Pinpoint the cell where the given text exists, returning its (x, y) midpoint coordinate. 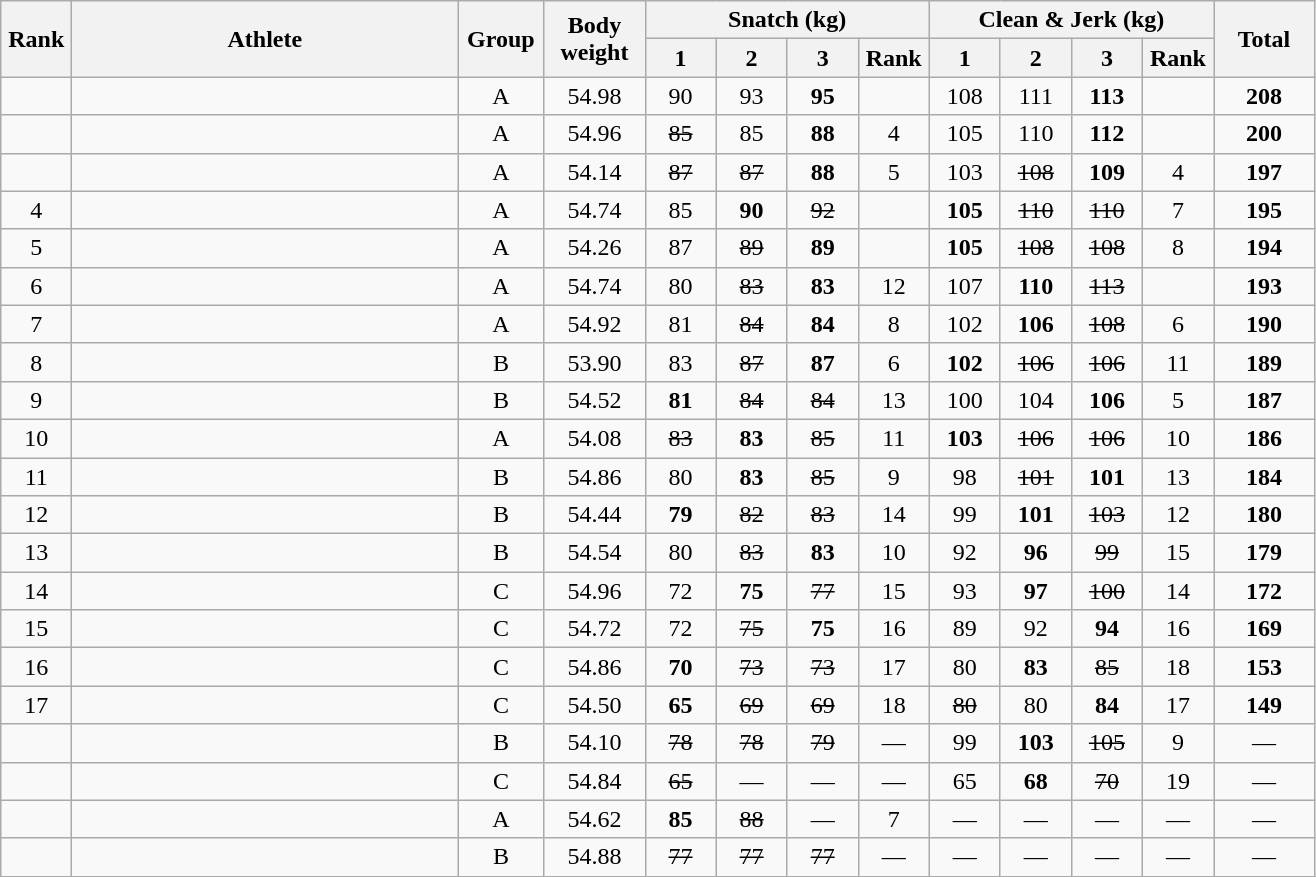
169 (1264, 629)
107 (964, 286)
193 (1264, 286)
94 (1106, 629)
187 (1264, 400)
111 (1036, 96)
54.08 (594, 438)
186 (1264, 438)
Group (501, 39)
208 (1264, 96)
82 (752, 515)
112 (1106, 134)
54.88 (594, 857)
54.54 (594, 553)
Athlete (265, 39)
97 (1036, 591)
104 (1036, 400)
68 (1036, 781)
54.10 (594, 743)
184 (1264, 477)
96 (1036, 553)
197 (1264, 172)
Total (1264, 39)
54.14 (594, 172)
200 (1264, 134)
98 (964, 477)
180 (1264, 515)
190 (1264, 324)
53.90 (594, 362)
153 (1264, 667)
54.62 (594, 819)
149 (1264, 705)
54.92 (594, 324)
54.72 (594, 629)
54.44 (594, 515)
172 (1264, 591)
179 (1264, 553)
189 (1264, 362)
54.26 (594, 248)
109 (1106, 172)
19 (1178, 781)
Snatch (kg) (787, 20)
54.84 (594, 781)
95 (822, 96)
54.52 (594, 400)
Body weight (594, 39)
Clean & Jerk (kg) (1071, 20)
194 (1264, 248)
195 (1264, 210)
54.50 (594, 705)
54.98 (594, 96)
